Determine the (x, y) coordinate at the center of the cell enclosing the given text.  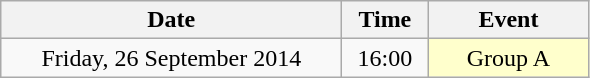
Date (172, 20)
Time (385, 20)
Group A (508, 58)
Event (508, 20)
Friday, 26 September 2014 (172, 58)
16:00 (385, 58)
